Identify which cell holds the provided text, then report its [X, Y] central coordinate. 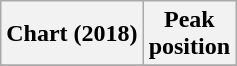
Chart (2018) [72, 34]
Peak position [189, 34]
